Identify which cell holds the provided text, then report its [X, Y] central coordinate. 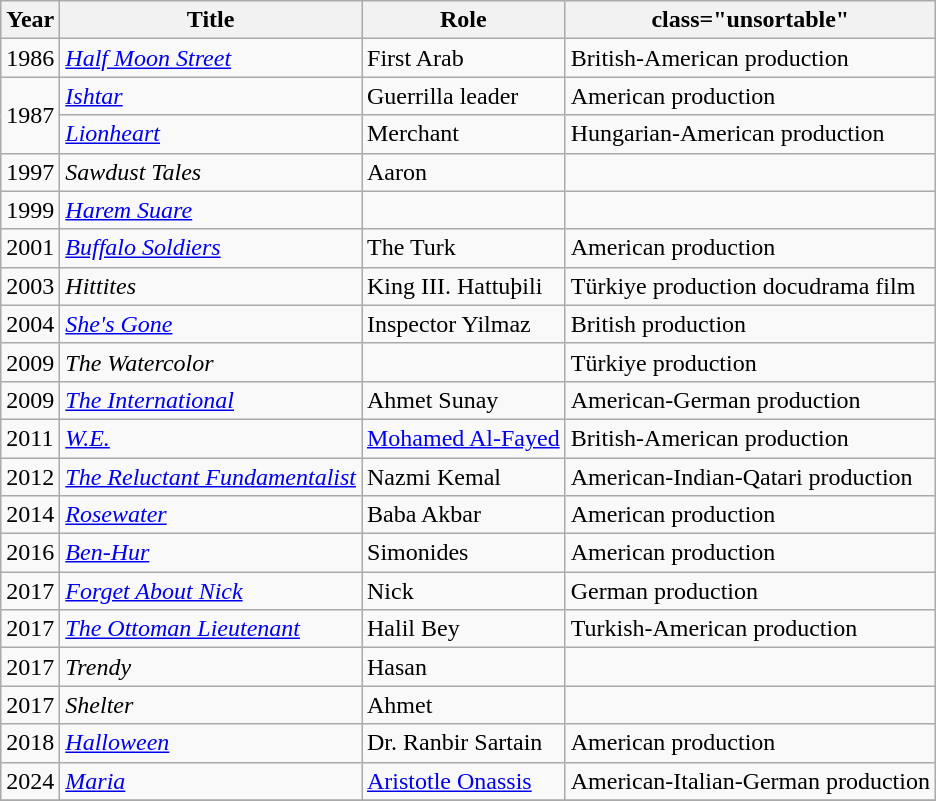
Halloween [211, 743]
2018 [30, 743]
Türkiye production docudrama film [750, 286]
Nick [464, 591]
2004 [30, 324]
Turkish-American production [750, 629]
Aaron [464, 172]
Mohamed Al-Fayed [464, 438]
1987 [30, 115]
Sawdust Tales [211, 172]
Halil Bey [464, 629]
Inspector Yilmaz [464, 324]
Hungarian-American production [750, 134]
Merchant [464, 134]
Shelter [211, 705]
Ahmet Sunay [464, 400]
2016 [30, 553]
Forget About Nick [211, 591]
Rosewater [211, 515]
Buffalo Soldiers [211, 248]
German production [750, 591]
Türkiye production [750, 362]
W.E. [211, 438]
The Reluctant Fundamentalist [211, 477]
First Arab [464, 58]
American-German production [750, 400]
The Turk [464, 248]
2024 [30, 781]
She's Gone [211, 324]
Half Moon Street [211, 58]
2014 [30, 515]
1986 [30, 58]
Baba Akbar [464, 515]
Role [464, 20]
Year [30, 20]
2001 [30, 248]
1997 [30, 172]
Nazmi Kemal [464, 477]
class="unsortable" [750, 20]
Hittites [211, 286]
British production [750, 324]
Ishtar [211, 96]
Hasan [464, 667]
The Watercolor [211, 362]
2012 [30, 477]
American-Indian-Qatari production [750, 477]
2011 [30, 438]
Ahmet [464, 705]
The Ottoman Lieutenant [211, 629]
1999 [30, 210]
2003 [30, 286]
The International [211, 400]
American-Italian-German production [750, 781]
Dr. Ranbir Sartain [464, 743]
Title [211, 20]
Aristotle Onassis [464, 781]
Maria [211, 781]
Simonides [464, 553]
Harem Suare [211, 210]
Guerrilla leader [464, 96]
Trendy [211, 667]
Lionheart [211, 134]
King III. Hattuþili [464, 286]
Ben-Hur [211, 553]
